Identify which cell holds the provided text, then report its [x, y] central coordinate. 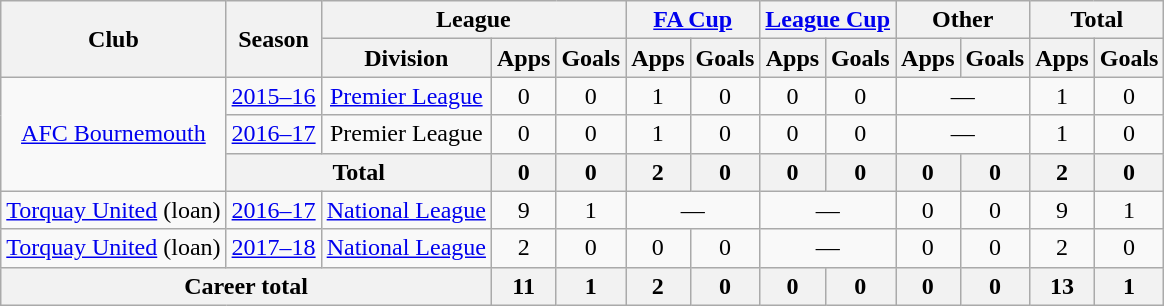
Season [274, 39]
2017–18 [274, 248]
11 [523, 286]
Division [406, 58]
Club [114, 39]
2015–16 [274, 96]
Other [963, 20]
League Cup [828, 20]
Career total [246, 286]
FA Cup [693, 20]
13 [1062, 286]
League [473, 20]
AFC Bournemouth [114, 134]
